From the cell containing the given text, extract its center point as [X, Y] coordinate. 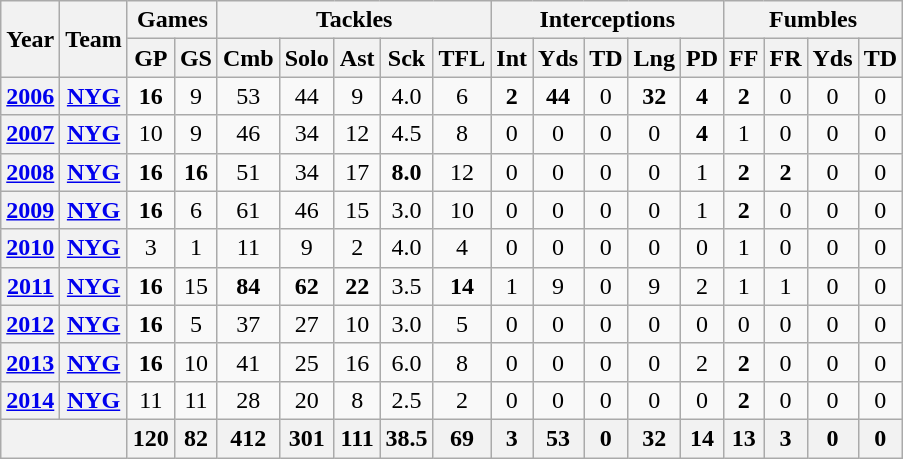
2013 [30, 362]
2007 [30, 134]
2014 [30, 400]
28 [248, 400]
PD [702, 58]
2012 [30, 324]
Tackles [354, 20]
GS [196, 58]
FR [786, 58]
Interceptions [608, 20]
412 [248, 438]
3.5 [406, 286]
4.5 [406, 134]
2010 [30, 248]
82 [196, 438]
62 [306, 286]
111 [357, 438]
61 [248, 210]
Lng [654, 58]
41 [248, 362]
25 [306, 362]
Int [512, 58]
Team [94, 39]
2006 [30, 96]
8.0 [406, 172]
38.5 [406, 438]
Year [30, 39]
Games [172, 20]
Fumbles [814, 20]
FF [744, 58]
13 [744, 438]
17 [357, 172]
6.0 [406, 362]
22 [357, 286]
2011 [30, 286]
2009 [30, 210]
27 [306, 324]
301 [306, 438]
84 [248, 286]
120 [150, 438]
51 [248, 172]
2008 [30, 172]
TFL [462, 58]
Solo [306, 58]
69 [462, 438]
37 [248, 324]
Ast [357, 58]
20 [306, 400]
Cmb [248, 58]
GP [150, 58]
2.5 [406, 400]
Sck [406, 58]
